Scan for the cell matching the given text and deliver its [X, Y] coordinate at center. 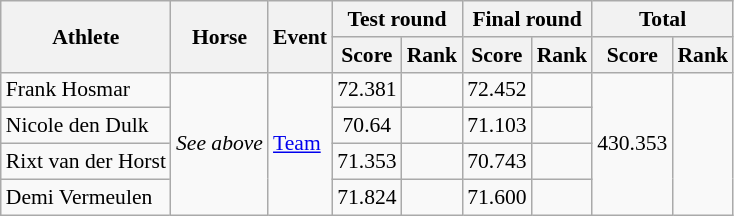
Frank Hosmar [86, 90]
Athlete [86, 36]
Final round [527, 19]
430.353 [632, 143]
72.452 [496, 90]
71.103 [496, 126]
Rixt van der Horst [86, 162]
Test round [397, 19]
Event [300, 36]
Nicole den Dulk [86, 126]
71.353 [366, 162]
71.600 [496, 197]
71.824 [366, 197]
See above [220, 143]
Total [662, 19]
70.64 [366, 126]
70.743 [496, 162]
Horse [220, 36]
Demi Vermeulen [86, 197]
72.381 [366, 90]
Team [300, 143]
